Scan for the cell matching the given text and deliver its (x, y) coordinate at center. 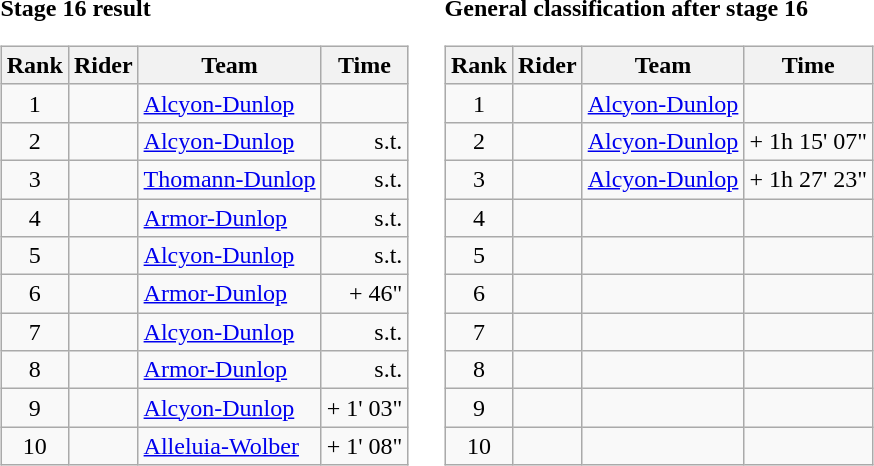
+ 1h 15' 07" (808, 141)
+ 1' 08" (364, 446)
Thomann-Dunlop (230, 179)
+ 1h 27' 23" (808, 179)
+ 46" (364, 294)
+ 1' 03" (364, 408)
Alleluia-Wolber (230, 446)
